Detect which cell encompasses the target text, then output its (x, y) center coordinate. 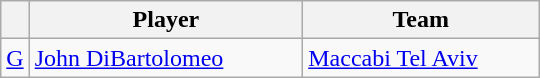
John DiBartolomeo (166, 58)
Player (166, 20)
Maccabi Tel Aviv (421, 58)
G (15, 58)
Team (421, 20)
